Locate the cell with the specified text and output its (x, y) center coordinate. 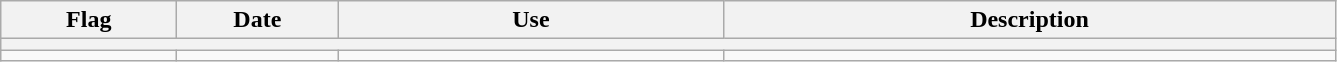
Date (258, 20)
Description (1030, 20)
Use (531, 20)
Flag (89, 20)
